Pinpoint the cell where the given text exists, returning its (x, y) midpoint coordinate. 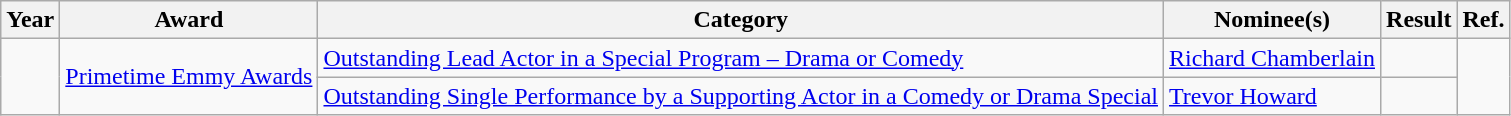
Year (30, 20)
Trevor Howard (1272, 96)
Ref. (1484, 20)
Category (741, 20)
Award (189, 20)
Outstanding Single Performance by a Supporting Actor in a Comedy or Drama Special (741, 96)
Primetime Emmy Awards (189, 77)
Result (1419, 20)
Richard Chamberlain (1272, 58)
Nominee(s) (1272, 20)
Outstanding Lead Actor in a Special Program – Drama or Comedy (741, 58)
